For the text-containing cell, return its midpoint in [x, y] coordinate format. 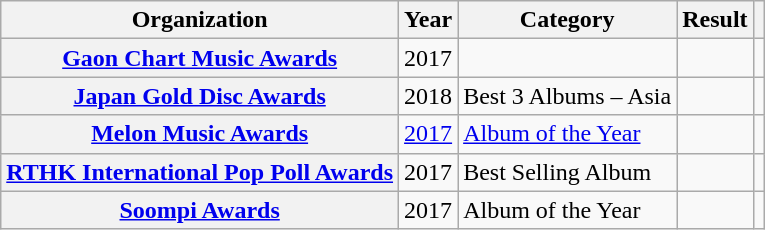
Melon Music Awards [200, 134]
Category [568, 20]
Result [715, 20]
2018 [428, 96]
Soompi Awards [200, 210]
Year [428, 20]
Gaon Chart Music Awards [200, 58]
Japan Gold Disc Awards [200, 96]
Organization [200, 20]
Best 3 Albums – Asia [568, 96]
Best Selling Album [568, 172]
RTHK International Pop Poll Awards [200, 172]
